Output the [X, Y] coordinate of the center of the cell containing the given text.  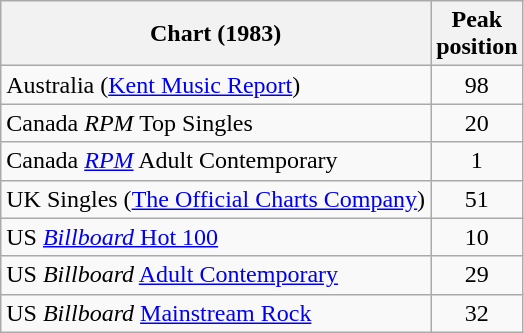
10 [477, 237]
98 [477, 85]
Peakposition [477, 34]
Chart (1983) [216, 34]
Canada RPM Top Singles [216, 123]
Canada RPM Adult Contemporary [216, 161]
20 [477, 123]
32 [477, 313]
51 [477, 199]
US Billboard Adult Contemporary [216, 275]
1 [477, 161]
US Billboard Hot 100 [216, 237]
UK Singles (The Official Charts Company) [216, 199]
US Billboard Mainstream Rock [216, 313]
29 [477, 275]
Australia (Kent Music Report) [216, 85]
